Identify which cell holds the provided text, then report its [X, Y] central coordinate. 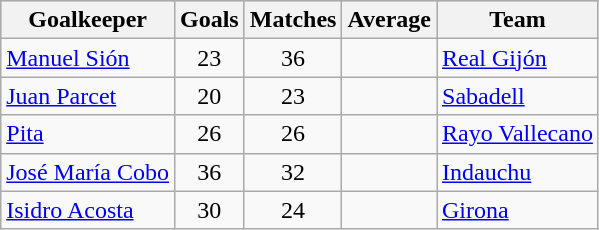
20 [209, 96]
Matches [293, 20]
Real Gijón [517, 58]
Manuel Sión [88, 58]
Girona [517, 210]
30 [209, 210]
Rayo Vallecano [517, 134]
32 [293, 172]
José María Cobo [88, 172]
Juan Parcet [88, 96]
Goalkeeper [88, 20]
Sabadell [517, 96]
Isidro Acosta [88, 210]
Pita [88, 134]
Indauchu [517, 172]
24 [293, 210]
Goals [209, 20]
Team [517, 20]
Average [390, 20]
